Locate the cell with the specified text and output its (x, y) center coordinate. 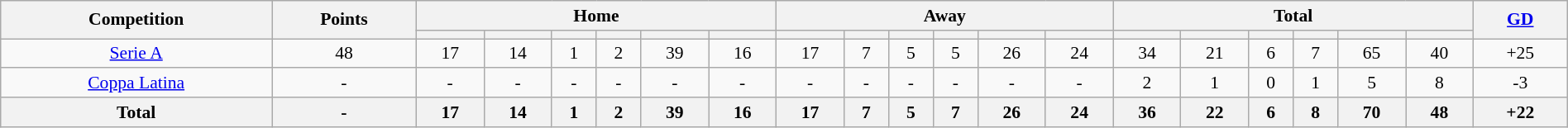
65 (1372, 53)
22 (1215, 112)
36 (1147, 112)
Away (944, 16)
Home (595, 16)
Coppa Latina (136, 83)
Competition (136, 20)
0 (1271, 83)
-3 (1520, 83)
+25 (1520, 53)
GD (1520, 20)
21 (1215, 53)
34 (1147, 53)
Serie A (136, 53)
+22 (1520, 112)
Points (344, 20)
40 (1440, 53)
70 (1372, 112)
